Provide the (X, Y) coordinate of the cell's center where the given text is located.  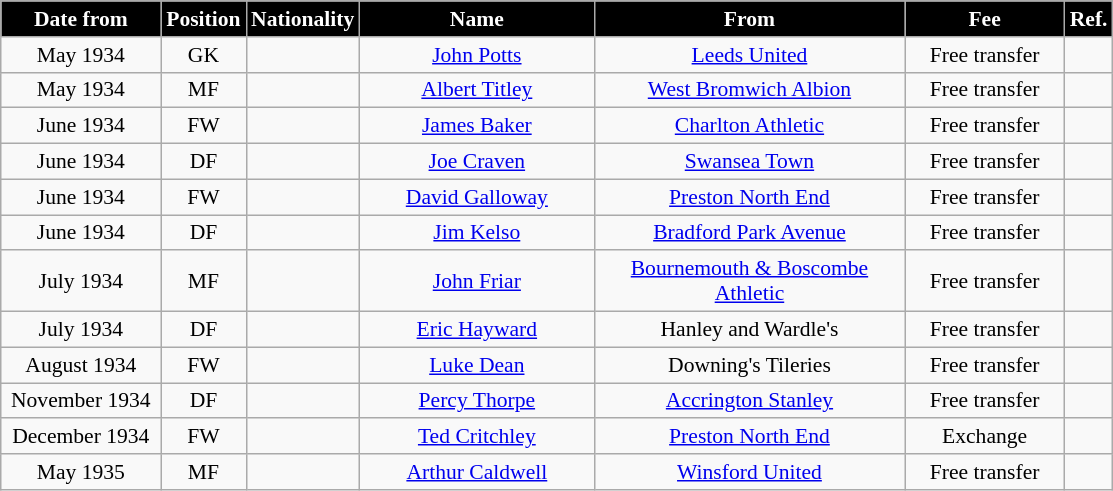
Name (476, 19)
Position (204, 19)
Charlton Athletic (749, 126)
John Potts (476, 55)
May 1935 (81, 472)
Accrington Stanley (749, 401)
December 1934 (81, 437)
November 1934 (81, 401)
Swansea Town (749, 162)
Jim Kelso (476, 233)
Percy Thorpe (476, 401)
Hanley and Wardle's (749, 330)
Winsford United (749, 472)
James Baker (476, 126)
Downing's Tileries (749, 365)
Luke Dean (476, 365)
Nationality (302, 19)
Arthur Caldwell (476, 472)
Joe Craven (476, 162)
Exchange (985, 437)
Eric Hayward (476, 330)
GK (204, 55)
Albert Titley (476, 90)
John Friar (476, 282)
From (749, 19)
Bournemouth & Boscombe Athletic (749, 282)
Leeds United (749, 55)
Date from (81, 19)
Ted Critchley (476, 437)
David Galloway (476, 197)
West Bromwich Albion (749, 90)
Fee (985, 19)
Ref. (1089, 19)
Bradford Park Avenue (749, 233)
August 1934 (81, 365)
